Pinpoint the cell where the given text exists, returning its (X, Y) midpoint coordinate. 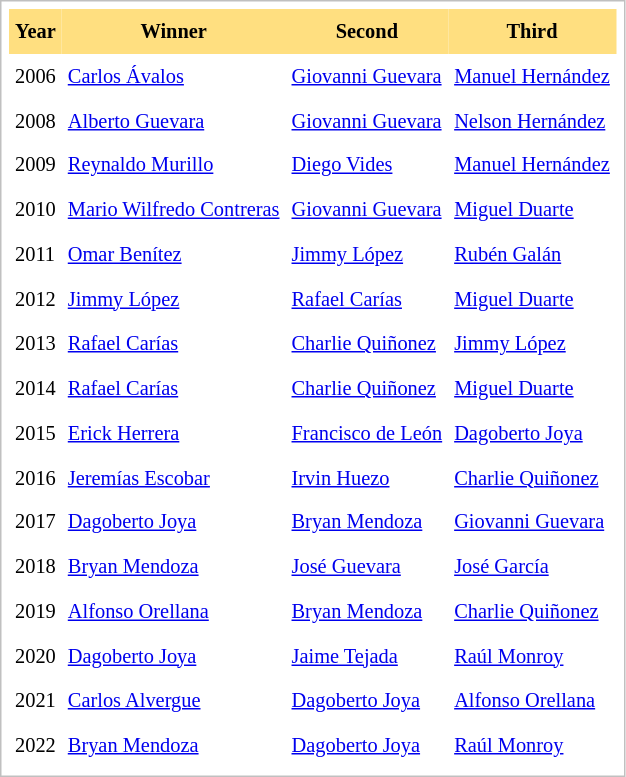
Omar Benítez (174, 254)
Mario Wilfredo Contreras (174, 210)
Rubén Galán (532, 254)
2008 (36, 120)
2016 (36, 478)
Reynaldo Murillo (174, 166)
Erick Herrera (174, 434)
2006 (36, 76)
2015 (36, 434)
Nelson Hernández (532, 120)
Francisco de León (368, 434)
2013 (36, 344)
2011 (36, 254)
2010 (36, 210)
2014 (36, 388)
Third (532, 32)
Carlos Ávalos (174, 76)
2019 (36, 612)
2020 (36, 656)
Year (36, 32)
2022 (36, 746)
José García (532, 566)
Jeremías Escobar (174, 478)
Alberto Guevara (174, 120)
Diego Vides (368, 166)
Carlos Alvergue (174, 700)
Winner (174, 32)
2012 (36, 300)
2018 (36, 566)
Jaime Tejada (368, 656)
Second (368, 32)
2021 (36, 700)
2017 (36, 522)
Irvin Huezo (368, 478)
2009 (36, 166)
José Guevara (368, 566)
